Detect which cell encompasses the target text, then output its [X, Y] center coordinate. 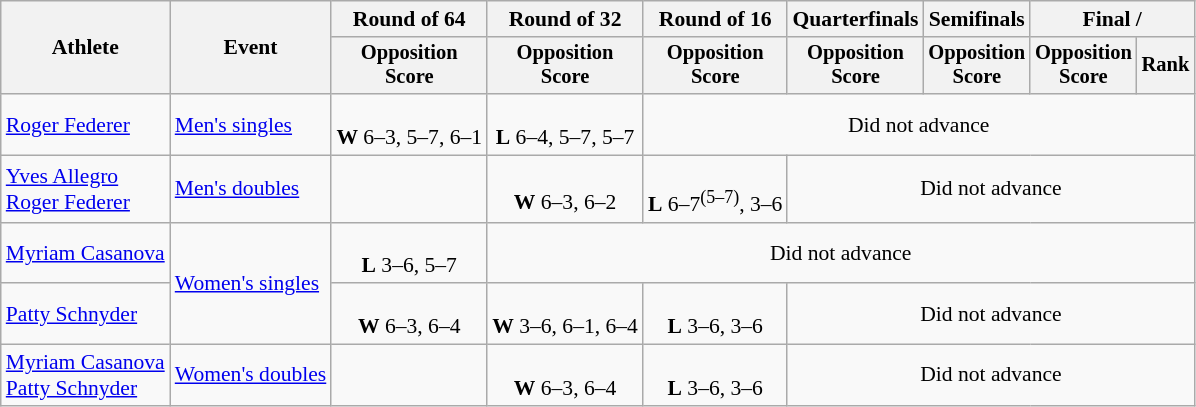
Roger Federer [86, 124]
Quarterfinals [855, 19]
Semifinals [978, 19]
Women's singles [251, 283]
Event [251, 48]
Myriam Casanova [86, 252]
Round of 32 [565, 19]
Rank [1166, 66]
L 6–7(5–7), 3–6 [715, 190]
Men's singles [251, 124]
W 3–6, 6–1, 6–4 [565, 314]
L 3–6, 5–7 [409, 252]
W 6–3, 6–2 [565, 190]
W 6–3, 5–7, 6–1 [409, 124]
Patty Schnyder [86, 314]
Women's doubles [251, 376]
Final / [1112, 19]
Men's doubles [251, 190]
Yves AllegroRoger Federer [86, 190]
Athlete [86, 48]
Round of 16 [715, 19]
L 6–4, 5–7, 5–7 [565, 124]
Round of 64 [409, 19]
Myriam CasanovaPatty Schnyder [86, 376]
